Find where the given text appears and provide that cell's center as (X, Y) coordinate. 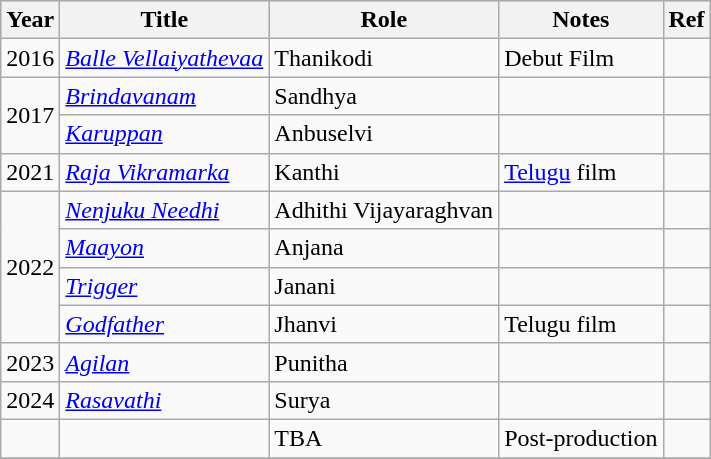
Janani (384, 286)
Debut Film (581, 58)
TBA (384, 438)
Raja Vikramarka (164, 172)
Agilan (164, 362)
2024 (30, 400)
Nenjuku Needhi (164, 210)
Punitha (384, 362)
Balle Vellaiyathevaa (164, 58)
Thanikodi (384, 58)
2016 (30, 58)
2021 (30, 172)
Post-production (581, 438)
Role (384, 20)
Year (30, 20)
Ref (686, 20)
Kanthi (384, 172)
Title (164, 20)
2023 (30, 362)
Karuppan (164, 134)
Surya (384, 400)
Godfather (164, 324)
Anjana (384, 248)
Anbuselvi (384, 134)
Maayon (164, 248)
2017 (30, 115)
Jhanvi (384, 324)
Adhithi Vijayaraghvan (384, 210)
Sandhya (384, 96)
Rasavathi (164, 400)
Notes (581, 20)
Brindavanam (164, 96)
Trigger (164, 286)
2022 (30, 267)
